Detect which cell encompasses the target text, then output its [x, y] center coordinate. 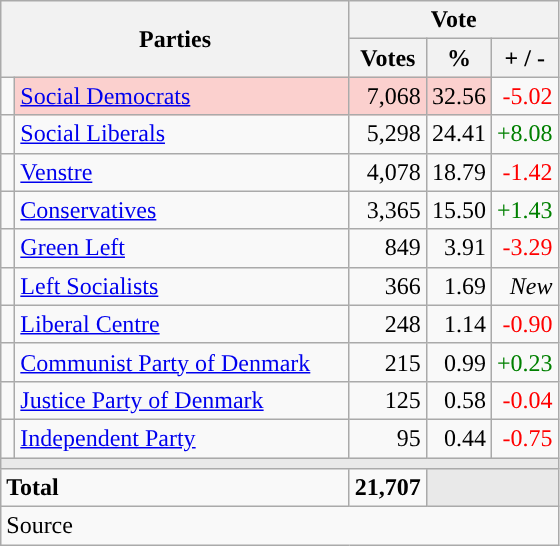
1.69 [458, 286]
32.56 [458, 96]
7,068 [388, 96]
Vote [454, 20]
0.44 [458, 438]
4,078 [388, 172]
215 [388, 362]
1.14 [458, 324]
Independent Party [182, 438]
-5.02 [524, 96]
Parties [176, 39]
Liberal Centre [182, 324]
Venstre [182, 172]
21,707 [388, 488]
-3.29 [524, 248]
Left Socialists [182, 286]
Justice Party of Denmark [182, 400]
3,365 [388, 210]
+1.43 [524, 210]
+0.23 [524, 362]
125 [388, 400]
+8.08 [524, 134]
-1.42 [524, 172]
849 [388, 248]
Social Liberals [182, 134]
18.79 [458, 172]
% [458, 58]
95 [388, 438]
0.99 [458, 362]
248 [388, 324]
3.91 [458, 248]
Source [280, 526]
-0.90 [524, 324]
Green Left [182, 248]
Communist Party of Denmark [182, 362]
New [524, 286]
Social Democrats [182, 96]
366 [388, 286]
5,298 [388, 134]
+ / - [524, 58]
15.50 [458, 210]
Votes [388, 58]
Conservatives [182, 210]
-0.04 [524, 400]
24.41 [458, 134]
Total [176, 488]
0.58 [458, 400]
-0.75 [524, 438]
